Provide the (X, Y) coordinate of the cell's center where the given text is located.  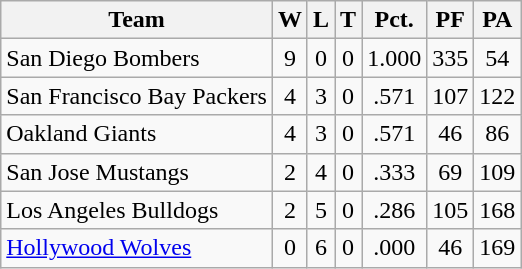
.000 (394, 248)
1.000 (394, 58)
PA (498, 20)
335 (450, 58)
5 (320, 210)
Team (137, 20)
.286 (394, 210)
Los Angeles Bulldogs (137, 210)
6 (320, 248)
122 (498, 96)
T (348, 20)
San Francisco Bay Packers (137, 96)
109 (498, 172)
Oakland Giants (137, 134)
107 (450, 96)
W (290, 20)
54 (498, 58)
L (320, 20)
PF (450, 20)
Pct. (394, 20)
9 (290, 58)
168 (498, 210)
.333 (394, 172)
86 (498, 134)
San Jose Mustangs (137, 172)
69 (450, 172)
San Diego Bombers (137, 58)
105 (450, 210)
Hollywood Wolves (137, 248)
169 (498, 248)
